Locate the cell with the specified text and output its [X, Y] center coordinate. 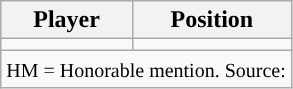
HM = Honorable mention. Source: [146, 69]
Position [212, 20]
Player [67, 20]
